Pinpoint the cell where the given text exists, returning its [x, y] midpoint coordinate. 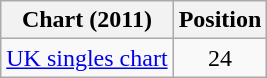
24 [220, 58]
Chart (2011) [87, 20]
Position [220, 20]
UK singles chart [87, 58]
